Identify which cell holds the provided text, then report its (X, Y) central coordinate. 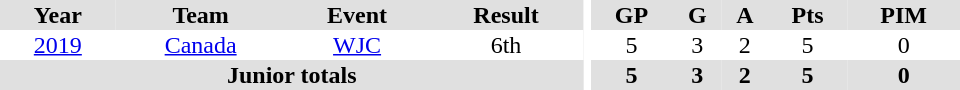
PIM (904, 15)
WJC (358, 45)
Junior totals (292, 75)
A (745, 15)
6th (506, 45)
Year (58, 15)
GP (631, 15)
Canada (201, 45)
G (698, 15)
Team (201, 15)
Result (506, 15)
2019 (58, 45)
Event (358, 15)
Pts (808, 15)
